Identify which cell holds the provided text, then report its (X, Y) central coordinate. 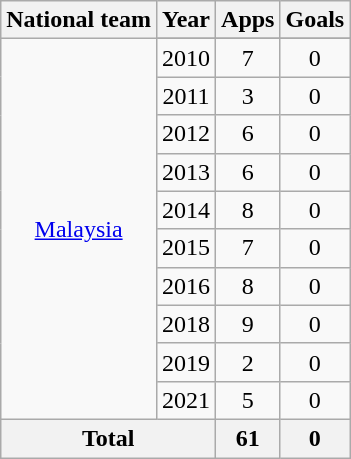
2019 (186, 362)
2021 (186, 400)
Goals (315, 20)
2016 (186, 286)
5 (248, 400)
2012 (186, 134)
61 (248, 438)
National team (79, 20)
2 (248, 362)
3 (248, 96)
Apps (248, 20)
2015 (186, 248)
2018 (186, 324)
2013 (186, 172)
9 (248, 324)
2014 (186, 210)
2011 (186, 96)
Malaysia (79, 230)
2010 (186, 58)
Year (186, 20)
Total (108, 438)
